Scan for the cell matching the given text and deliver its [x, y] coordinate at center. 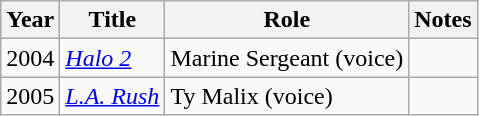
2005 [30, 96]
2004 [30, 58]
L.A. Rush [112, 96]
Halo 2 [112, 58]
Year [30, 20]
Notes [443, 20]
Role [287, 20]
Marine Sergeant (voice) [287, 58]
Title [112, 20]
Ty Malix (voice) [287, 96]
